Scan for the cell matching the given text and deliver its (X, Y) coordinate at center. 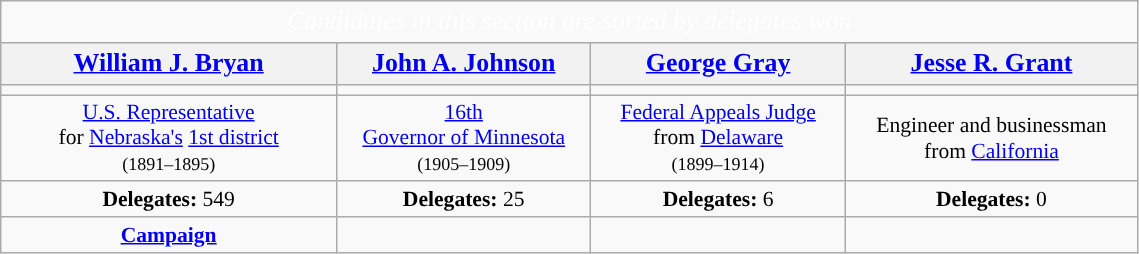
Jesse R. Grant (991, 64)
Delegates: 0 (991, 200)
George Gray (718, 64)
Engineer and businessmanfrom California (991, 138)
U.S. Representativefor Nebraska's 1st district(1891–1895) (169, 138)
John A. Johnson (464, 64)
Delegates: 25 (464, 200)
16thGovernor of Minnesota(1905–1909) (464, 138)
Campaign (169, 235)
Delegates: 549 (169, 200)
Candidates in this section are sorted by delegates won (570, 22)
Delegates: 6 (718, 200)
Federal Appeals Judgefrom Delaware(1899–1914) (718, 138)
William J. Bryan (169, 64)
